Provide the (X, Y) coordinate of the cell's center where the given text is located.  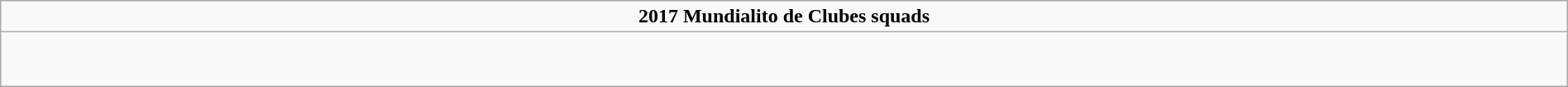
2017 Mundialito de Clubes squads (784, 17)
